Return (x, y) of the center of cell containing provided text 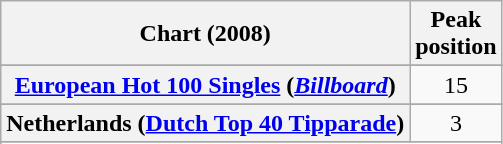
Peakposition (456, 34)
15 (456, 85)
European Hot 100 Singles (Billboard) (206, 85)
Chart (2008) (206, 34)
Netherlands (Dutch Top 40 Tipparade) (206, 123)
3 (456, 123)
